Search for the cell housing the specified text and yield its [x, y] center coordinate. 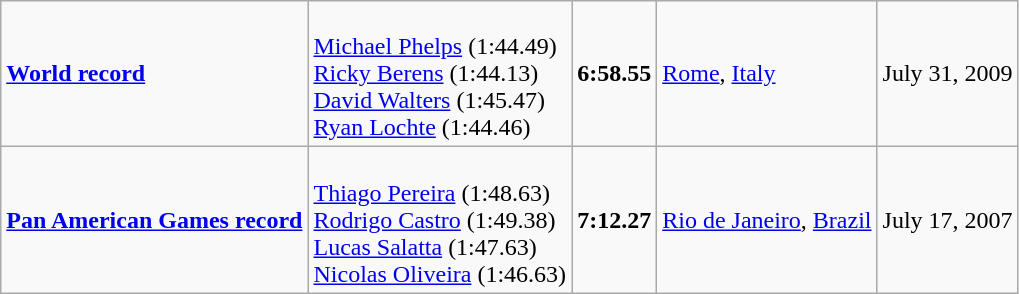
Rio de Janeiro, Brazil [767, 220]
6:58.55 [614, 74]
Pan American Games record [154, 220]
World record [154, 74]
7:12.27 [614, 220]
July 17, 2007 [948, 220]
Michael Phelps (1:44.49)Ricky Berens (1:44.13)David Walters (1:45.47)Ryan Lochte (1:44.46) [440, 74]
Thiago Pereira (1:48.63)Rodrigo Castro (1:49.38)Lucas Salatta (1:47.63)Nicolas Oliveira (1:46.63) [440, 220]
Rome, Italy [767, 74]
July 31, 2009 [948, 74]
